Determine the (x, y) coordinate at the center of the cell enclosing the given text.  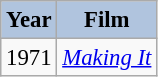
Making It (107, 58)
Year (29, 20)
Film (107, 20)
1971 (29, 58)
